Extract the (X, Y) coordinate from the center of the cell holding the provided text.  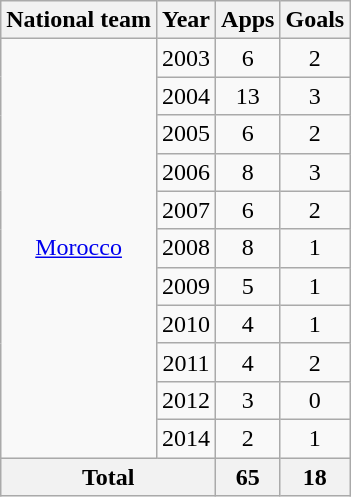
18 (315, 477)
2006 (186, 172)
2007 (186, 210)
2014 (186, 438)
2009 (186, 286)
13 (248, 96)
Goals (315, 20)
5 (248, 286)
2005 (186, 134)
Year (186, 20)
2003 (186, 58)
2008 (186, 248)
2012 (186, 400)
2011 (186, 362)
65 (248, 477)
Total (108, 477)
0 (315, 400)
Apps (248, 20)
2010 (186, 324)
National team (79, 20)
Morocco (79, 248)
2004 (186, 96)
